Detect which cell encompasses the target text, then output its (x, y) center coordinate. 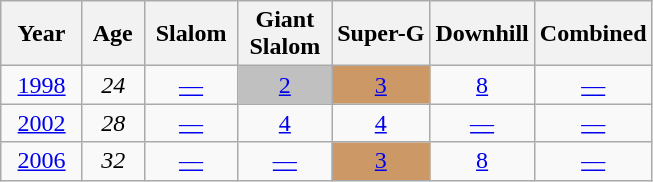
Slalom (191, 34)
Giant Slalom (285, 34)
Age (113, 34)
Combined (593, 34)
2006 (42, 161)
32 (113, 161)
Super-G (381, 34)
28 (113, 123)
24 (113, 85)
1998 (42, 85)
2 (285, 85)
Downhill (482, 34)
2002 (42, 123)
Year (42, 34)
